Scan for the cell matching the given text and deliver its (X, Y) coordinate at center. 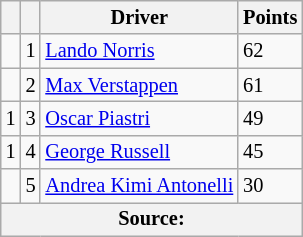
Points (270, 17)
30 (270, 186)
Lando Norris (139, 51)
3 (31, 118)
61 (270, 85)
62 (270, 51)
Oscar Piastri (139, 118)
5 (31, 186)
2 (31, 85)
George Russell (139, 152)
45 (270, 152)
Driver (139, 17)
49 (270, 118)
Andrea Kimi Antonelli (139, 186)
4 (31, 152)
Source: (152, 219)
Max Verstappen (139, 85)
